Return [x, y] of the center of cell containing provided text 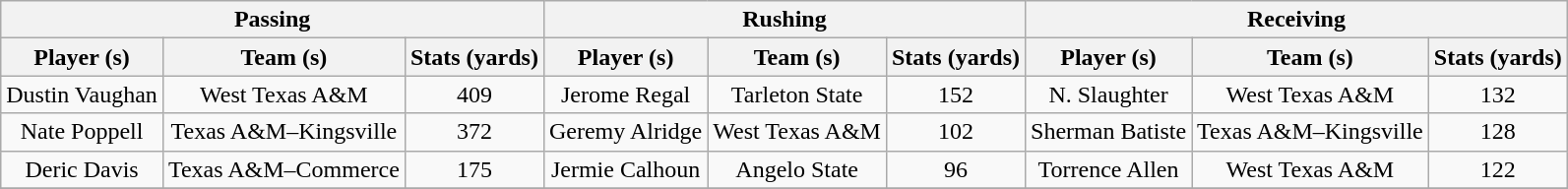
Torrence Allen [1108, 169]
Angelo State [797, 169]
N. Slaughter [1108, 94]
132 [1498, 94]
Receiving [1297, 20]
Jerome Regal [625, 94]
175 [474, 169]
Dustin Vaughan [83, 94]
Tarleton State [797, 94]
Sherman Batiste [1108, 132]
372 [474, 132]
409 [474, 94]
102 [955, 132]
Passing [273, 20]
96 [955, 169]
Jermie Calhoun [625, 169]
Deric Davis [83, 169]
Nate Poppell [83, 132]
Texas A&M–Commerce [283, 169]
128 [1498, 132]
152 [955, 94]
122 [1498, 169]
Rushing [784, 20]
Geremy Alridge [625, 132]
